Identify which cell holds the provided text, then report its (x, y) central coordinate. 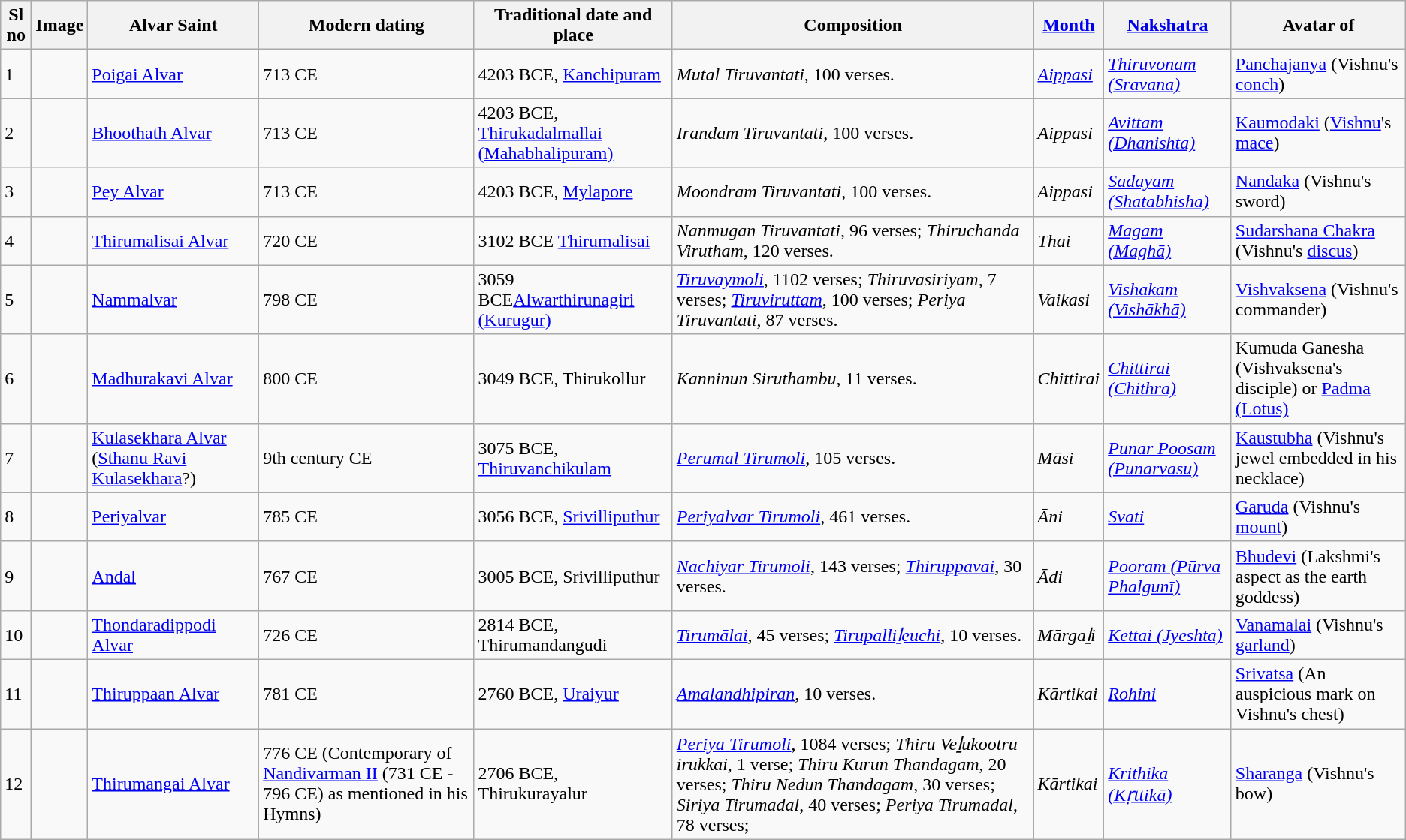
3056 BCE, Srivilliputhur (573, 516)
Irandam Tiruvantati, 100 verses. (853, 133)
798 CE (367, 300)
3005 BCE, Srivilliputhur (573, 576)
Kanninun Siruthambu, 11 verses. (853, 378)
Pooram (Pūrva Phalgunī) (1168, 576)
4203 BCE, Kanchipuram (573, 74)
1 (17, 74)
726 CE (367, 635)
2814 BCE, Thirumandangudi (573, 635)
Mutal Tiruvantati, 100 verses. (853, 74)
Mārgaḻi (1069, 635)
776 CE (Contemporary of Nandivarman II (731 CE - 796 CE) as mentioned in his Hymns) (367, 784)
5 (17, 300)
3049 BCE, Thirukollur (573, 378)
Periyalvar (173, 516)
Poigai Alvar (173, 74)
767 CE (367, 576)
Magam (Maghā) (1168, 240)
4203 BCE, Thirukadalmallai (Mahabhalipuram) (573, 133)
Rohini (1168, 694)
Ādi (1069, 576)
Thirumalisai Alvar (173, 240)
Tiruvaymoli, 1102 verses; Thiruvasiriyam, 7 verses; Tiruviruttam, 100 verses; Periya Tiruvantati, 87 verses. (853, 300)
Image (60, 26)
Traditional date and place (573, 26)
4 (17, 240)
Andal (173, 576)
Thiruvonam (Sravana) (1168, 74)
Modern dating (367, 26)
Nanmugan Tiruvantati, 96 verses; Thiruchanda Virutham, 120 verses. (853, 240)
12 (17, 784)
Thiruppaan Alvar (173, 694)
Svati (1168, 516)
800 CE (367, 378)
Panchajanya (Vishnu's conch) (1318, 74)
3102 BCE Thirumalisai (573, 240)
Thondaradippodi Alvar (173, 635)
Alvar Saint (173, 26)
4203 BCE, Mylapore (573, 192)
11 (17, 694)
Vishvaksena (Vishnu's commander) (1318, 300)
8 (17, 516)
Garuda (Vishnu's mount) (1318, 516)
Thirumangai Alvar (173, 784)
Sadayam (Shatabhisha) (1168, 192)
Nachiyar Tirumoli, 143 verses; Thiruppavai, 30 verses. (853, 576)
Madhurakavi Alvar (173, 378)
Avittam (Dhanishta) (1168, 133)
Nakshatra (1168, 26)
9 (17, 576)
Sl no (17, 26)
Bhudevi (Lakshmi's aspect as the earth goddess) (1318, 576)
Sharanga (Vishnu's bow) (1318, 784)
Kumuda Ganesha (Vishvaksena's disciple) or Padma (Lotus) (1318, 378)
2760 BCE, Uraiyur (573, 694)
7 (17, 458)
Vanamalai (Vishnu's garland) (1318, 635)
Punar Poosam (Punarvasu) (1168, 458)
Māsi (1069, 458)
3075 BCE, Thiruvanchikulam (573, 458)
781 CE (367, 694)
Sudarshana Chakra (Vishnu's discus) (1318, 240)
Month (1069, 26)
Srivatsa (An auspicious mark on Vishnu's chest) (1318, 694)
Nandaka (Vishnu's sword) (1318, 192)
Perumal Tirumoli, 105 verses. (853, 458)
3 (17, 192)
9th century CE (367, 458)
2706 BCE, Thirukurayalur (573, 784)
Nammalvar (173, 300)
Bhoothath Alvar (173, 133)
Amalandhipiran, 10 verses. (853, 694)
Vaikasi (1069, 300)
Kaumodaki (Vishnu's mace) (1318, 133)
3059 BCEAlwarthirunagiri (Kurugur) (573, 300)
Periyalvar Tirumoli, 461 verses. (853, 516)
10 (17, 635)
Tirumālai, 45 verses; Tirupalliḻeuchi, 10 verses. (853, 635)
Kulasekhara Alvar (Sthanu Ravi Kulasekhara?) (173, 458)
2 (17, 133)
720 CE (367, 240)
Krithika (Kṛttikā) (1168, 784)
Kettai (Jyeshta) (1168, 635)
Kaustubha (Vishnu's jewel embedded in his necklace) (1318, 458)
6 (17, 378)
Pey Alvar (173, 192)
Chittirai (Chithra) (1168, 378)
Moondram Tiruvantati, 100 verses. (853, 192)
785 CE (367, 516)
Chittirai (1069, 378)
Vishakam (Vishākhā) (1168, 300)
Avatar of (1318, 26)
Thai (1069, 240)
Āni (1069, 516)
Composition (853, 26)
